For the text-containing cell, return its midpoint in (x, y) coordinate format. 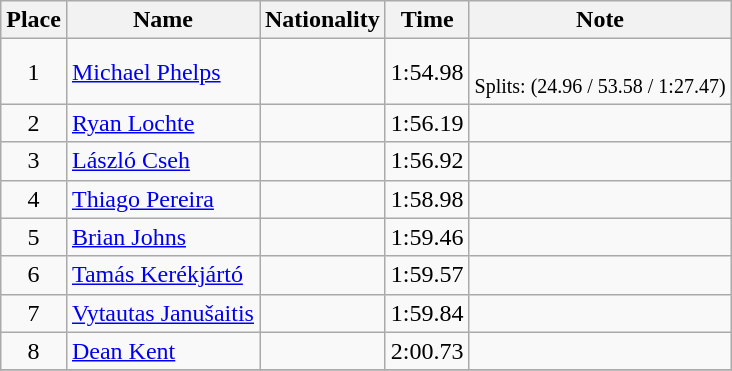
1:59.57 (427, 275)
Tamás Kerékjártó (162, 275)
1:59.84 (427, 313)
Dean Kent (162, 351)
1 (34, 72)
Thiago Pereira (162, 199)
Vytautas Janušaitis (162, 313)
Michael Phelps (162, 72)
1:59.46 (427, 237)
1:56.92 (427, 161)
6 (34, 275)
5 (34, 237)
Splits: (24.96 / 53.58 / 1:27.47) (600, 72)
2 (34, 123)
Name (162, 20)
8 (34, 351)
László Cseh (162, 161)
Nationality (323, 20)
2:00.73 (427, 351)
3 (34, 161)
4 (34, 199)
7 (34, 313)
Ryan Lochte (162, 123)
1:56.19 (427, 123)
Brian Johns (162, 237)
1:58.98 (427, 199)
Note (600, 20)
Time (427, 20)
1:54.98 (427, 72)
Place (34, 20)
